Identify which cell holds the provided text, then report its (X, Y) central coordinate. 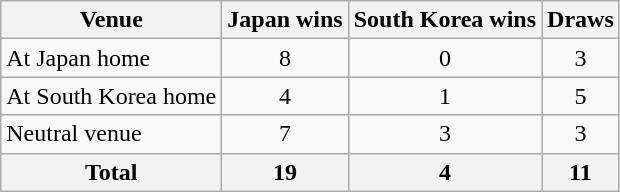
11 (581, 172)
South Korea wins (444, 20)
Venue (112, 20)
Neutral venue (112, 134)
At Japan home (112, 58)
At South Korea home (112, 96)
0 (444, 58)
Total (112, 172)
5 (581, 96)
8 (285, 58)
Japan wins (285, 20)
19 (285, 172)
Draws (581, 20)
7 (285, 134)
1 (444, 96)
